Pinpoint the cell where the given text exists, returning its (X, Y) midpoint coordinate. 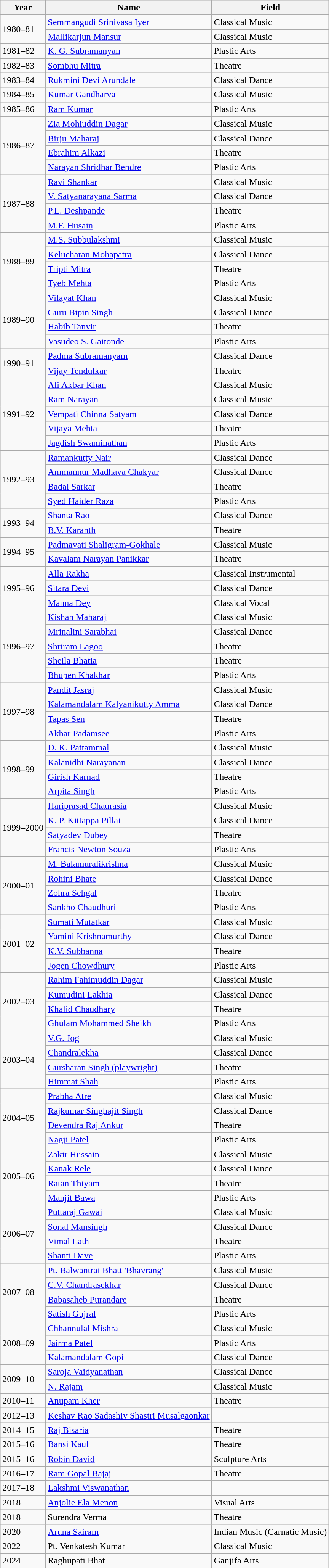
Kalamandalam Kalyanikutty Amma (129, 704)
V. Satyanarayana Sarma (129, 196)
Habib Tanvir (129, 327)
1993–94 (23, 523)
1988–89 (23, 262)
M.S. Subbulakshmi (129, 240)
2012–13 (23, 1415)
2006–07 (23, 1234)
Satyadev Dubey (129, 835)
Devendra Raj Ankur (129, 1125)
Hariprasad Chaurasia (129, 806)
Kalamandalam Gopi (129, 1358)
2000–01 (23, 885)
Classical Instrumental (270, 574)
Vilayat Khan (129, 298)
Vijay Tendulkar (129, 370)
Tripti Mitra (129, 269)
Shanta Rao (129, 516)
V.G. Jog (129, 1038)
2010–11 (23, 1401)
Rajkumar Singhajit Singh (129, 1111)
Syed Haider Raza (129, 501)
D. K. Pattammal (129, 748)
Ramankutty Nair (129, 458)
1998–99 (23, 770)
Zia Mohiuddin Dagar (129, 124)
Kumar Gandharva (129, 95)
Indian Music (Carnatic Music) (270, 1531)
Ram Narayan (129, 399)
2022 (23, 1546)
Ravi Shankar (129, 182)
B.V. Karanth (129, 530)
1980–81 (23, 29)
Himmat Shah (129, 1081)
Birju Maharaj (129, 138)
Sombhu Mitra (129, 66)
Ratan Thiyam (129, 1183)
1990–91 (23, 363)
Pandit Jasraj (129, 690)
Vimal Lath (129, 1241)
Prabha Atre (129, 1096)
M. Balamuralikrishna (129, 864)
1984–85 (23, 95)
K. P. Kittappa Pillai (129, 820)
K. G. Subramanyan (129, 51)
Keshav Rao Sadashiv Shastri Musalgaonkar (129, 1415)
Kavalam Narayan Panikkar (129, 559)
Kelucharan Mohapatra (129, 254)
Year (23, 8)
Saroja Vaidyanathan (129, 1372)
2003–04 (23, 1060)
Narayan Shridhar Bendre (129, 167)
Guru Bipin Singh (129, 312)
Ammannur Madhava Chakyar (129, 472)
1985–86 (23, 109)
2002–03 (23, 1002)
Bhupen Khakhar (129, 675)
1981–82 (23, 51)
Lakshmi Viswanathan (129, 1488)
Anupam Kher (129, 1401)
Babasaheb Purandare (129, 1299)
1997–98 (23, 712)
Vijaya Mehta (129, 429)
Sankho Chaudhuri (129, 908)
Aruna Sairam (129, 1531)
Ali Akbar Khan (129, 385)
Anjolie Ela Menon (129, 1502)
Robin David (129, 1459)
C.V. Chandrasekhar (129, 1285)
2024 (23, 1560)
Mrinalini Sarabhai (129, 631)
Semmangudi Srinivasa Iyer (129, 22)
Tyeb Mehta (129, 283)
Francis Newton Souza (129, 849)
1994–95 (23, 552)
Sumati Mutatkar (129, 922)
N. Rajam (129, 1386)
Pt. Venkatesh Kumar (129, 1546)
1992–93 (23, 479)
Tapas Sen (129, 719)
2007–08 (23, 1292)
Alla Rakha (129, 574)
Badal Sarkar (129, 487)
Jairma Patel (129, 1343)
Sheila Bhatia (129, 661)
Girish Karnad (129, 777)
Ram Kumar (129, 109)
Shanti Dave (129, 1256)
Jagdish Swaminathan (129, 443)
Manjit Bawa (129, 1198)
Kanak Rele (129, 1169)
M.F. Husain (129, 225)
1986–87 (23, 145)
2014–15 (23, 1430)
Gursharan Singh (playwright) (129, 1067)
Chhannulal Mishra (129, 1328)
1991–92 (23, 414)
Raghupati Bhat (129, 1560)
Sculpture Arts (270, 1459)
Jogen Chowdhury (129, 966)
P.L. Deshpande (129, 211)
Yamini Krishnamurthy (129, 937)
Kumudini Lakhia (129, 994)
2001–02 (23, 944)
K.V. Subbanna (129, 951)
1999–2000 (23, 827)
Nagji Patel (129, 1140)
Ebrahim Alkazi (129, 153)
Padmavati Shaligram-Gokhale (129, 545)
Sitara Devi (129, 588)
Arpita Singh (129, 791)
Name (129, 8)
Shriram Lagoo (129, 646)
1982–83 (23, 66)
2008–09 (23, 1343)
Manna Dey (129, 602)
Satish Gujral (129, 1314)
Bansi Kaul (129, 1444)
Visual Arts (270, 1502)
Surendra Verma (129, 1517)
Khalid Chaudhary (129, 1009)
Field (270, 8)
1987–88 (23, 204)
1996–97 (23, 646)
Pt. Balwantrai Bhatt 'Bhavrang' (129, 1270)
2004–05 (23, 1118)
1983–84 (23, 80)
Ghulam Mohammed Sheikh (129, 1023)
Vempati Chinna Satyam (129, 414)
Classical Vocal (270, 602)
2020 (23, 1531)
Zakir Hussain (129, 1154)
1995–96 (23, 588)
Puttaraj Gawai (129, 1212)
Chandralekha (129, 1052)
Ram Gopal Bajaj (129, 1473)
1989–90 (23, 320)
Padma Subramanyam (129, 356)
Zohra Sehgal (129, 893)
Mallikarjun Mansur (129, 37)
Kishan Maharaj (129, 617)
2005–06 (23, 1176)
Rahim Fahimuddin Dagar (129, 980)
Akbar Padamsee (129, 733)
2009–10 (23, 1379)
Kalanidhi Narayanan (129, 762)
Sonal Mansingh (129, 1227)
Rukmini Devi Arundale (129, 80)
2017–18 (23, 1488)
Vasudeo S. Gaitonde (129, 341)
Raj Bisaria (129, 1430)
2016–17 (23, 1473)
Rohini Bhate (129, 878)
Ganjifa Arts (270, 1560)
